Capture the cell that displays the provided text and extract its (X, Y) central coordinate. 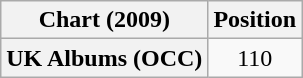
110 (255, 58)
Chart (2009) (104, 20)
UK Albums (OCC) (104, 58)
Position (255, 20)
